Pinpoint the cell where the given text exists, returning its [x, y] midpoint coordinate. 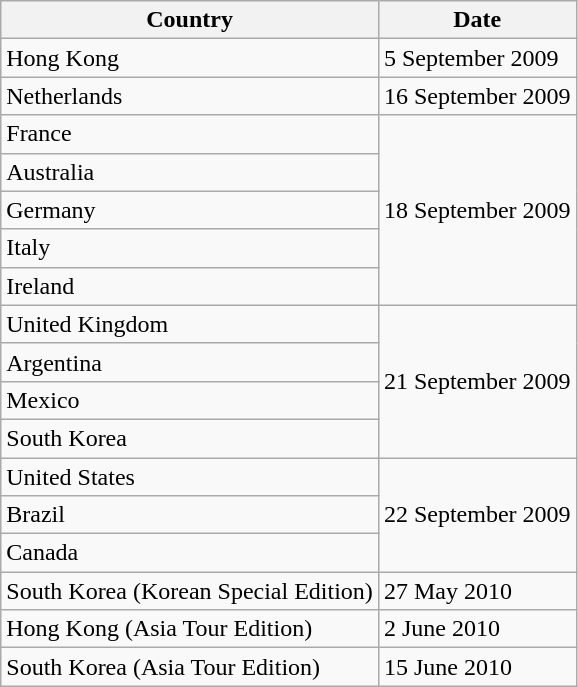
16 September 2009 [477, 96]
Netherlands [190, 96]
22 September 2009 [477, 515]
5 September 2009 [477, 58]
Germany [190, 210]
France [190, 134]
Date [477, 20]
Australia [190, 172]
Mexico [190, 400]
18 September 2009 [477, 210]
Country [190, 20]
South Korea (Korean Special Edition) [190, 591]
South Korea [190, 438]
United Kingdom [190, 324]
2 June 2010 [477, 629]
Ireland [190, 286]
21 September 2009 [477, 381]
Brazil [190, 515]
Hong Kong (Asia Tour Edition) [190, 629]
15 June 2010 [477, 667]
United States [190, 477]
Hong Kong [190, 58]
27 May 2010 [477, 591]
Argentina [190, 362]
South Korea (Asia Tour Edition) [190, 667]
Italy [190, 248]
Canada [190, 553]
